Scan for the cell matching the given text and deliver its (x, y) coordinate at center. 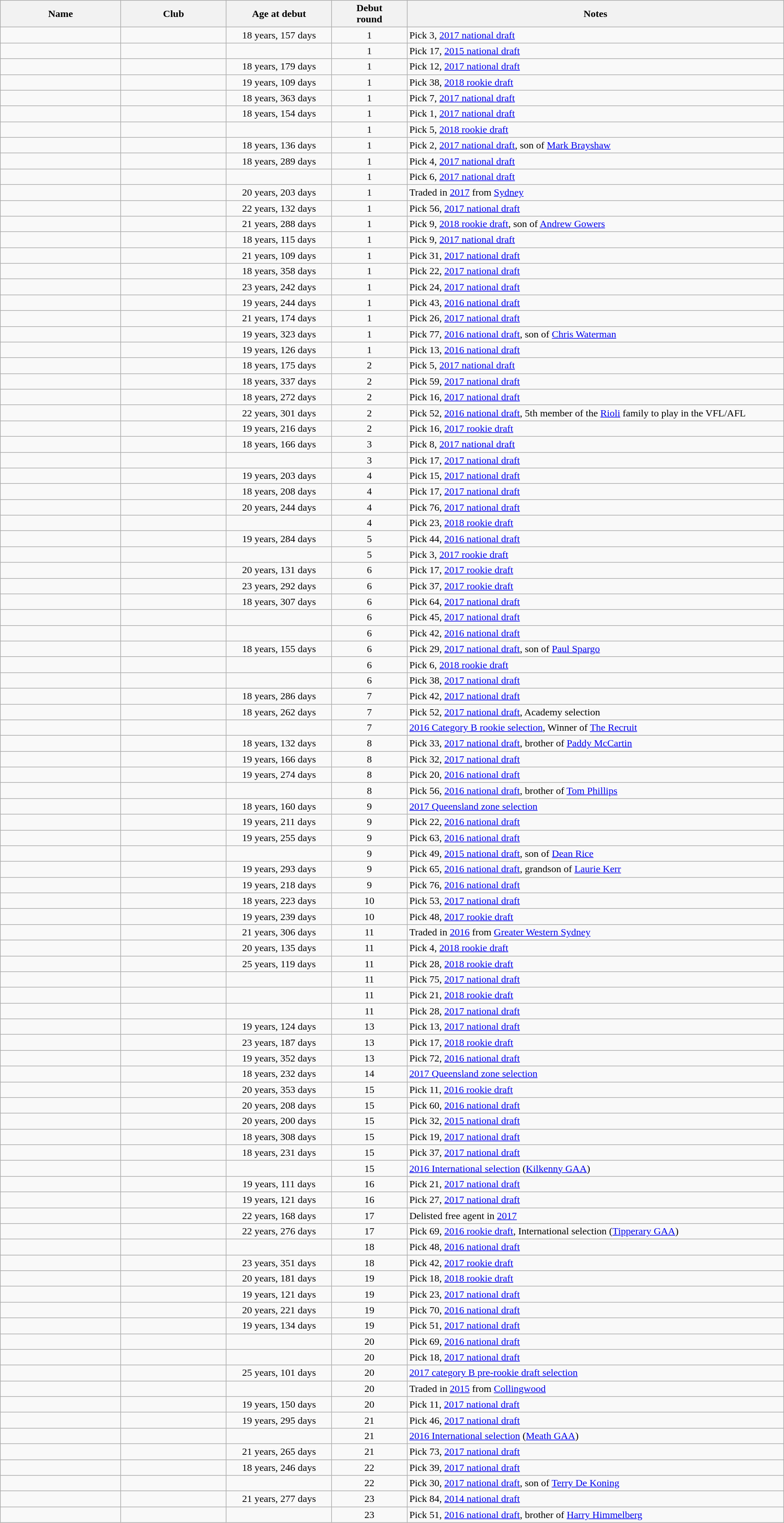
21 years, 265 days (279, 1451)
Pick 11, 2017 national draft (595, 1404)
19 years, 166 days (279, 759)
25 years, 101 days (279, 1373)
Pick 18, 2018 rookie draft (595, 1279)
Pick 77, 2016 national draft, son of Chris Waterman (595, 334)
19 years, 109 days (279, 82)
Debutround (369, 14)
18 years, 308 days (279, 1137)
Pick 4, 2018 rookie draft (595, 948)
Pick 18, 2017 national draft (595, 1357)
Club (174, 14)
Pick 30, 2017 national draft, son of Terry De Koning (595, 1483)
Pick 28, 2017 national draft (595, 1011)
19 years, 218 days (279, 885)
Pick 22, 2016 national draft (595, 822)
Pick 11, 2016 rookie draft (595, 1090)
Pick 22, 2017 national draft (595, 271)
Pick 60, 2016 national draft (595, 1105)
Pick 16, 2017 national draft (595, 397)
19 years, 323 days (279, 334)
Pick 31, 2017 national draft (595, 256)
19 years, 274 days (279, 775)
18 years, 307 days (279, 602)
Pick 13, 2016 national draft (595, 350)
Pick 84, 2014 national draft (595, 1499)
18 years, 115 days (279, 240)
Pick 42, 2016 national draft (595, 633)
Pick 6, 2018 rookie draft (595, 665)
18 years, 272 days (279, 397)
19 years, 111 days (279, 1184)
20 years, 208 days (279, 1105)
Pick 59, 2017 national draft (595, 381)
20 years, 181 days (279, 1279)
22 years, 168 days (279, 1215)
21 years, 306 days (279, 932)
Pick 52, 2017 national draft, Academy selection (595, 712)
18 years, 286 days (279, 696)
18 years, 175 days (279, 366)
18 years, 132 days (279, 744)
Pick 5, 2018 rookie draft (595, 129)
Pick 32, 2017 national draft (595, 759)
Pick 64, 2017 national draft (595, 602)
23 years, 242 days (279, 287)
21 years, 277 days (279, 1499)
22 years, 301 days (279, 413)
Pick 52, 2016 national draft, 5th member of the Rioli family to play in the VFL/AFL (595, 413)
Pick 21, 2018 rookie draft (595, 995)
22 years, 276 days (279, 1231)
Pick 51, 2017 national draft (595, 1326)
Pick 69, 2016 rookie draft, International selection (Tipperary GAA) (595, 1231)
19 years, 293 days (279, 869)
21 years, 109 days (279, 256)
14 (369, 1074)
18 years, 136 days (279, 145)
Pick 39, 2017 national draft (595, 1468)
2016 International selection (Kilkenny GAA) (595, 1168)
Pick 76, 2016 national draft (595, 885)
18 years, 208 days (279, 492)
Pick 23, 2018 rookie draft (595, 523)
Pick 9, 2018 rookie draft, son of Andrew Gowers (595, 224)
18 years, 337 days (279, 381)
Pick 38, 2018 rookie draft (595, 82)
Age at debut (279, 14)
Pick 24, 2017 national draft (595, 287)
Pick 37, 2017 national draft (595, 1152)
Traded in 2017 from Sydney (595, 192)
Pick 43, 2016 national draft (595, 303)
18 years, 154 days (279, 114)
21 years, 174 days (279, 318)
Pick 16, 2017 rookie draft (595, 428)
Notes (595, 14)
20 years, 131 days (279, 570)
18 years, 157 days (279, 35)
Pick 28, 2018 rookie draft (595, 964)
19 years, 216 days (279, 428)
Pick 29, 2017 national draft, son of Paul Spargo (595, 649)
Pick 1, 2017 national draft (595, 114)
Pick 49, 2015 national draft, son of Dean Rice (595, 854)
19 years, 244 days (279, 303)
Pick 44, 2016 national draft (595, 539)
Pick 15, 2017 national draft (595, 476)
19 years, 203 days (279, 476)
Pick 33, 2017 national draft, brother of Paddy McCartin (595, 744)
2017 category B pre-rookie draft selection (595, 1373)
Pick 8, 2017 national draft (595, 444)
Pick 56, 2017 national draft (595, 208)
Pick 5, 2017 national draft (595, 366)
20 years, 353 days (279, 1090)
Pick 27, 2017 national draft (595, 1200)
Pick 19, 2017 national draft (595, 1137)
18 years, 166 days (279, 444)
19 years, 284 days (279, 539)
18 years, 289 days (279, 161)
Delisted free agent in 2017 (595, 1215)
21 years, 288 days (279, 224)
Pick 42, 2017 rookie draft (595, 1263)
Pick 53, 2017 national draft (595, 901)
Pick 63, 2016 national draft (595, 838)
19 years, 255 days (279, 838)
Traded in 2015 from Collingwood (595, 1389)
18 years, 179 days (279, 67)
20 years, 203 days (279, 192)
18 years, 246 days (279, 1468)
Pick 9, 2017 national draft (595, 240)
19 years, 352 days (279, 1058)
Pick 73, 2017 national draft (595, 1451)
Pick 38, 2017 national draft (595, 680)
20 years, 244 days (279, 507)
Pick 76, 2017 national draft (595, 507)
Pick 75, 2017 national draft (595, 980)
23 years, 187 days (279, 1042)
19 years, 239 days (279, 916)
18 years, 231 days (279, 1152)
18 years, 232 days (279, 1074)
Pick 12, 2017 national draft (595, 67)
2016 International selection (Meath GAA) (595, 1436)
Pick 37, 2017 rookie draft (595, 586)
22 years, 132 days (279, 208)
Pick 48, 2017 rookie draft (595, 916)
Pick 51, 2016 national draft, brother of Harry Himmelberg (595, 1515)
19 years, 211 days (279, 822)
20 years, 221 days (279, 1310)
Pick 2, 2017 national draft, son of Mark Brayshaw (595, 145)
Traded in 2016 from Greater Western Sydney (595, 932)
23 years, 292 days (279, 586)
Pick 4, 2017 national draft (595, 161)
Pick 56, 2016 national draft, brother of Tom Phillips (595, 791)
Pick 6, 2017 national draft (595, 177)
18 years, 262 days (279, 712)
Pick 69, 2016 national draft (595, 1341)
Pick 3, 2017 rookie draft (595, 555)
18 years, 363 days (279, 98)
Pick 70, 2016 national draft (595, 1310)
20 years, 200 days (279, 1121)
Pick 48, 2016 national draft (595, 1247)
18 years, 358 days (279, 271)
Pick 42, 2017 national draft (595, 696)
Name (60, 14)
Pick 45, 2017 national draft (595, 617)
18 years, 160 days (279, 806)
Pick 32, 2015 national draft (595, 1121)
19 years, 134 days (279, 1326)
19 years, 295 days (279, 1420)
2016 Category B rookie selection, Winner of The Recruit (595, 728)
Pick 20, 2016 national draft (595, 775)
Pick 72, 2016 national draft (595, 1058)
Pick 21, 2017 national draft (595, 1184)
Pick 26, 2017 national draft (595, 318)
Pick 13, 2017 national draft (595, 1027)
Pick 46, 2017 national draft (595, 1420)
Pick 17, 2017 rookie draft (595, 570)
Pick 23, 2017 national draft (595, 1294)
25 years, 119 days (279, 964)
19 years, 124 days (279, 1027)
20 years, 135 days (279, 948)
Pick 3, 2017 national draft (595, 35)
18 years, 155 days (279, 649)
19 years, 150 days (279, 1404)
Pick 65, 2016 national draft, grandson of Laurie Kerr (595, 869)
23 years, 351 days (279, 1263)
19 years, 126 days (279, 350)
Pick 17, 2018 rookie draft (595, 1042)
Pick 17, 2015 national draft (595, 51)
18 years, 223 days (279, 901)
Pick 7, 2017 national draft (595, 98)
